For the text-containing cell, return its midpoint in (x, y) coordinate format. 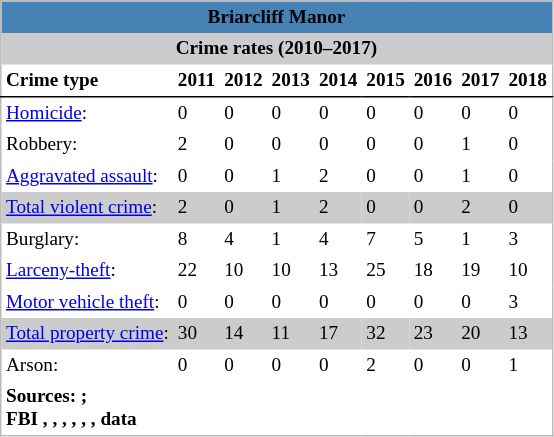
2012 (244, 80)
Arson: (88, 366)
22 (196, 271)
2013 (290, 80)
30 (196, 334)
Burglary: (88, 240)
5 (432, 240)
Aggravated assault: (88, 176)
2011 (196, 80)
20 (480, 334)
25 (386, 271)
23 (432, 334)
7 (386, 240)
Crime rates (2010–2017) (276, 49)
18 (432, 271)
14 (244, 334)
Motor vehicle theft: (88, 302)
2015 (386, 80)
2014 (338, 80)
19 (480, 271)
Crime type (88, 80)
Robbery: (88, 145)
2017 (480, 80)
Larceny-theft: (88, 271)
Briarcliff Manor (276, 17)
2018 (528, 80)
Homicide: (88, 113)
8 (196, 240)
17 (338, 334)
2016 (432, 80)
Total violent crime: (88, 208)
Sources: ;FBI , , , , , , data (276, 408)
11 (290, 334)
Total property crime: (88, 334)
32 (386, 334)
